Output the [X, Y] coordinate of the center of the cell containing the given text.  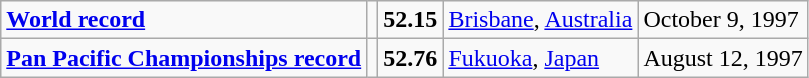
52.76 [410, 58]
August 12, 1997 [723, 58]
Brisbane, Australia [540, 20]
October 9, 1997 [723, 20]
Fukuoka, Japan [540, 58]
Pan Pacific Championships record [184, 58]
World record [184, 20]
52.15 [410, 20]
